Return the [X, Y] coordinate for the center point of the cell that contains the specified text.  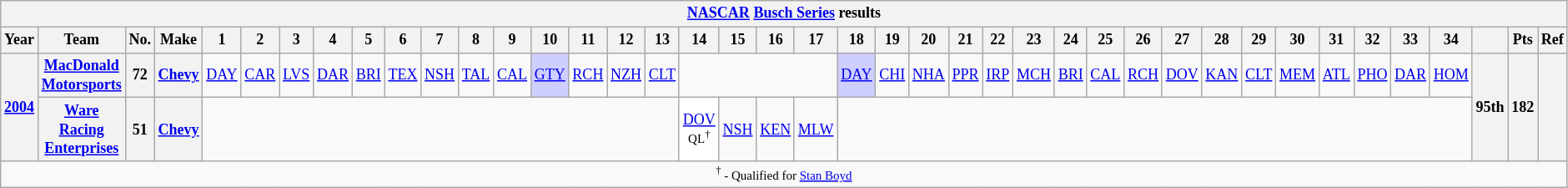
CAR [260, 75]
25 [1106, 40]
CHI [892, 75]
18 [857, 40]
LVS [297, 75]
32 [1373, 40]
NZH [626, 75]
† - Qualified for Stan Boyd [784, 175]
HOM [1451, 75]
NHA [929, 75]
MacDonald Motorsports [82, 75]
17 [816, 40]
2 [260, 40]
6 [403, 40]
DOVQL† [699, 130]
33 [1411, 40]
19 [892, 40]
24 [1071, 40]
MCH [1034, 75]
5 [369, 40]
20 [929, 40]
MEM [1298, 75]
15 [737, 40]
9 [512, 40]
26 [1143, 40]
23 [1034, 40]
No. [140, 40]
29 [1259, 40]
28 [1222, 40]
21 [966, 40]
34 [1451, 40]
ATL [1336, 75]
31 [1336, 40]
27 [1182, 40]
KAN [1222, 75]
Ware Racing Enterprises [82, 130]
12 [626, 40]
Ref [1553, 40]
Make [178, 40]
Year [20, 40]
2004 [20, 107]
DOV [1182, 75]
NASCAR Busch Series results [784, 13]
MLW [816, 130]
72 [140, 75]
22 [998, 40]
8 [475, 40]
10 [550, 40]
11 [588, 40]
KEN [776, 130]
16 [776, 40]
1 [222, 40]
TAL [475, 75]
IRP [998, 75]
PPR [966, 75]
14 [699, 40]
PHO [1373, 75]
TEX [403, 75]
13 [662, 40]
Pts [1523, 40]
30 [1298, 40]
51 [140, 130]
3 [297, 40]
95th [1490, 107]
Team [82, 40]
182 [1523, 107]
GTY [550, 75]
4 [334, 40]
7 [440, 40]
